Find where the given text appears and provide that cell's center as (X, Y) coordinate. 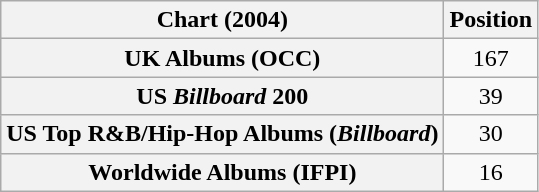
167 (491, 58)
US Billboard 200 (222, 96)
Position (491, 20)
UK Albums (OCC) (222, 58)
Worldwide Albums (IFPI) (222, 172)
Chart (2004) (222, 20)
US Top R&B/Hip-Hop Albums (Billboard) (222, 134)
30 (491, 134)
39 (491, 96)
16 (491, 172)
